Output the [X, Y] coordinate of the center of the cell containing the given text.  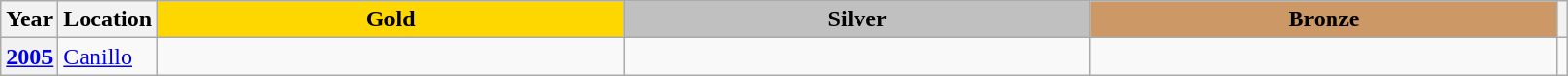
Location [108, 19]
Canillo [108, 57]
Gold [391, 19]
Bronze [1324, 19]
2005 [29, 57]
Year [29, 19]
Silver [857, 19]
